Return (x, y) of the center of cell containing provided text 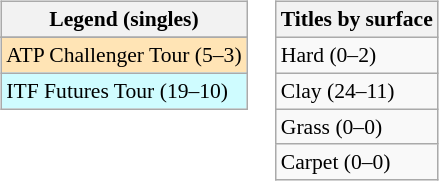
Hard (0–2) (357, 55)
Grass (0–0) (357, 127)
ATP Challenger Tour (5–3) (124, 55)
Legend (singles) (124, 20)
Carpet (0–0) (357, 162)
ITF Futures Tour (19–10) (124, 91)
Titles by surface (357, 20)
Clay (24–11) (357, 91)
